From the cell containing the given text, extract its center point as [x, y] coordinate. 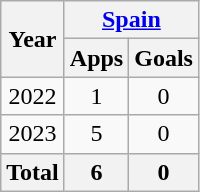
Total [33, 172]
Apps [96, 58]
2023 [33, 134]
5 [96, 134]
Spain [131, 20]
1 [96, 96]
Goals [164, 58]
2022 [33, 96]
Year [33, 39]
6 [96, 172]
